Determine the [x, y] coordinate at the center of the cell enclosing the given text.  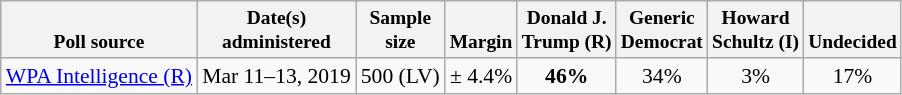
17% [853, 76]
± 4.4% [481, 76]
500 (LV) [400, 76]
HowardSchultz (I) [755, 30]
Margin [481, 30]
3% [755, 76]
Poll source [99, 30]
Date(s)administered [276, 30]
Mar 11–13, 2019 [276, 76]
GenericDemocrat [662, 30]
Donald J.Trump (R) [566, 30]
46% [566, 76]
Undecided [853, 30]
WPA Intelligence (R) [99, 76]
Samplesize [400, 30]
34% [662, 76]
